Locate the cell with the specified text and output its (X, Y) center coordinate. 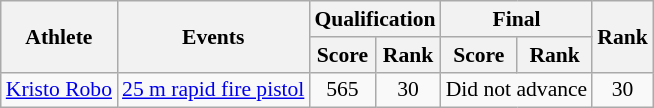
25 m rapid fire pistol (213, 90)
Kristo Robo (59, 90)
Final (517, 19)
Qualification (374, 19)
565 (342, 90)
Athlete (59, 36)
Events (213, 36)
Did not advance (517, 90)
